Pinpoint the cell where the given text exists, returning its [X, Y] midpoint coordinate. 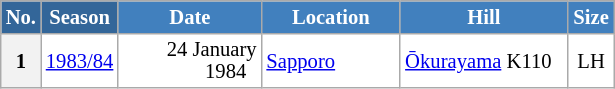
1 [21, 60]
Hill [484, 16]
1983/84 [80, 60]
No. [21, 16]
Size [590, 16]
Sapporo [330, 60]
Season [80, 16]
24 January 1984 [190, 60]
Ōkurayama K110 [484, 60]
Date [190, 16]
Location [330, 16]
LH [590, 60]
